Capture the cell that displays the provided text and extract its (X, Y) central coordinate. 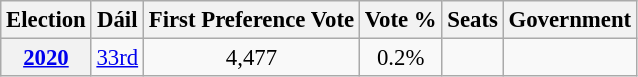
4,477 (251, 58)
First Preference Vote (251, 20)
2020 (46, 58)
Government (570, 20)
0.2% (400, 58)
Dáil (117, 20)
Seats (472, 20)
33rd (117, 58)
Vote % (400, 20)
Election (46, 20)
